Search for the cell housing the specified text and yield its [X, Y] center coordinate. 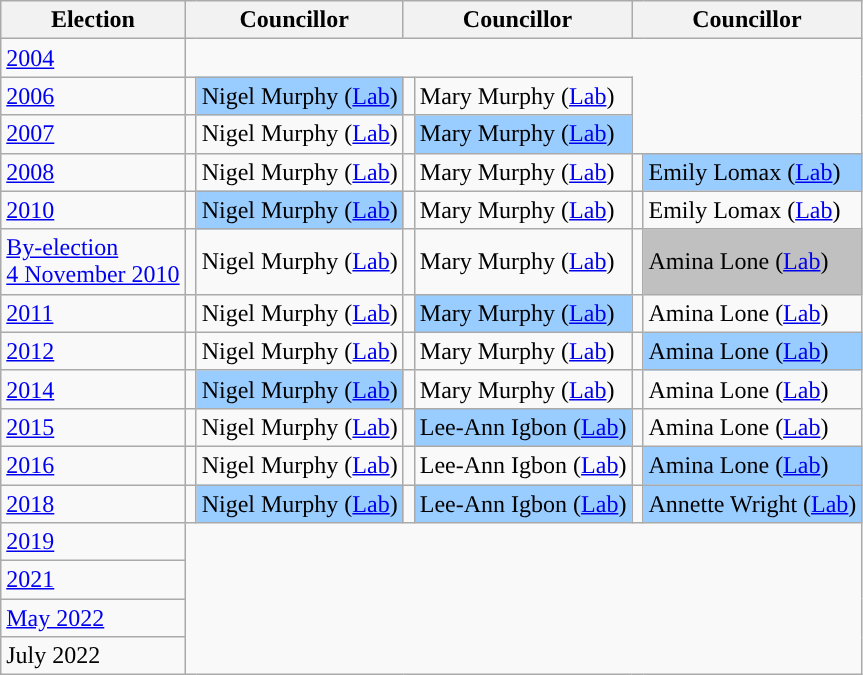
May 2022 [93, 618]
2015 [93, 427]
By-election4 November 2010 [93, 262]
Annette Wright (Lab) [752, 503]
2012 [93, 351]
2010 [93, 210]
2004 [93, 58]
2016 [93, 465]
2011 [93, 313]
2006 [93, 96]
2019 [93, 542]
2021 [93, 580]
2008 [93, 172]
July 2022 [93, 656]
2014 [93, 389]
2007 [93, 134]
2018 [93, 503]
Election [93, 20]
